Provide the [x, y] coordinate of the cell's center where the given text is located.  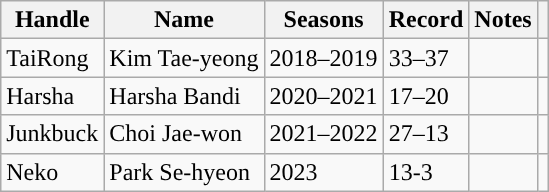
Handle [52, 20]
Name [184, 20]
2023 [324, 172]
Neko [52, 172]
Choi Jae-won [184, 134]
Kim Tae-yeong [184, 58]
TaiRong [52, 58]
13-3 [426, 172]
Harsha [52, 96]
27–13 [426, 134]
Seasons [324, 20]
2021–2022 [324, 134]
Harsha Bandi [184, 96]
17–20 [426, 96]
33–37 [426, 58]
2020–2021 [324, 96]
Park Se-hyeon [184, 172]
2018–2019 [324, 58]
Record [426, 20]
Junkbuck [52, 134]
Notes [503, 20]
